Detect which cell encompasses the target text, then output its [X, Y] center coordinate. 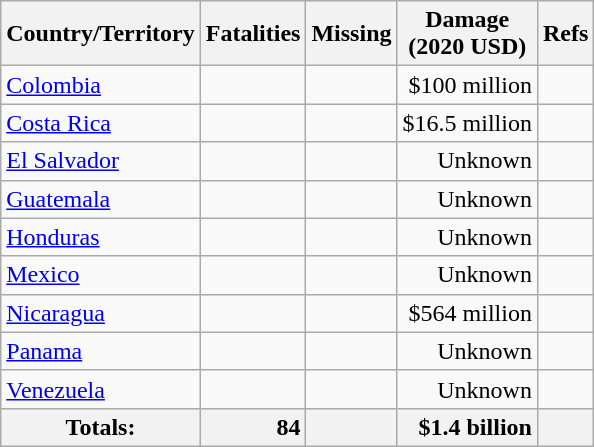
Fatalities [253, 34]
Totals: [100, 427]
Refs [565, 34]
Country/Territory [100, 34]
Venezuela [100, 389]
$1.4 billion [467, 427]
Missing [352, 34]
Mexico [100, 275]
Nicaragua [100, 313]
Costa Rica [100, 123]
84 [253, 427]
Colombia [100, 85]
El Salvador [100, 161]
$100 million [467, 85]
Damage(2020 USD) [467, 34]
$16.5 million [467, 123]
$564 million [467, 313]
Guatemala [100, 199]
Honduras [100, 237]
Panama [100, 351]
